From the cell containing the given text, extract its center point as (X, Y) coordinate. 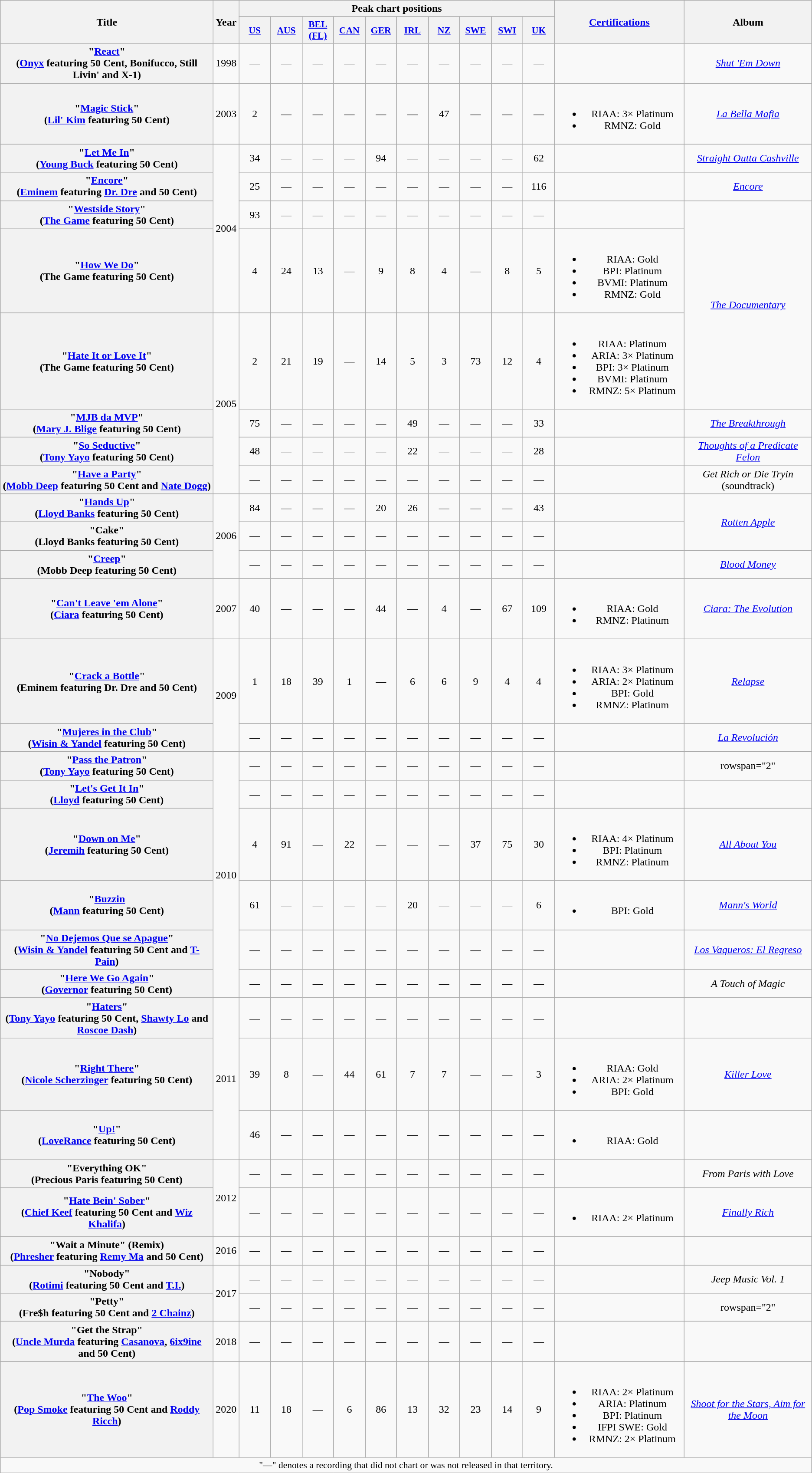
Album (748, 22)
Finally Rich (748, 1213)
Los Vaqueros: El Regreso (748, 950)
1998 (226, 63)
GER (381, 30)
RIAA: GoldBPI: PlatinumBVMI: PlatinumRMNZ: Gold (619, 271)
NZ (444, 30)
"Here We Go Again"(Governor featuring 50 Cent) (107, 983)
2006 (226, 536)
"Buzzin(Mann featuring 50 Cent) (107, 905)
"Haters"(Tony Yayo featuring 50 Cent, Shawty Lo and Roscoe Dash) (107, 1018)
21 (286, 361)
"MJB da MVP"(Mary J. Blige featuring 50 Cent) (107, 423)
"Nobody"(Rotimi featuring 50 Cent and T.I.) (107, 1279)
"The Woo"(Pop Smoke featuring 50 Cent and Roddy Ricch) (107, 1410)
2020 (226, 1410)
Shut 'Em Down (748, 63)
All About You (748, 845)
2016 (226, 1251)
A Touch of Magic (748, 983)
2003 (226, 114)
AUS (286, 30)
IRL (413, 30)
2010 (226, 875)
2004 (226, 228)
32 (444, 1410)
"Petty"(Fre$h featuring 50 Cent and 2 Chainz) (107, 1307)
43 (539, 508)
"So Seductive"(Tony Yayo featuring 50 Cent) (107, 451)
"Creep"(Mobb Deep featuring 50 Cent) (107, 564)
Get Rich or Die Tryin (soundtrack) (748, 479)
RIAA: 4× PlatinumBPI: PlatinumRMNZ: Platinum (619, 845)
"Magic Stick"(Lil' Kim featuring 50 Cent) (107, 114)
86 (381, 1410)
RIAA: GoldARIA: 2× PlatinumBPI: Gold (619, 1074)
"Let's Get It In"(Lloyd featuring 50 Cent) (107, 794)
"Wait a Minute" (Remix)(Phresher featuring Remy Ma and 50 Cent) (107, 1251)
116 (539, 187)
From Paris with Love (748, 1174)
Relapse (748, 681)
2018 (226, 1341)
BEL(FL) (318, 30)
"React"(Onyx featuring 50 Cent, Bonifucco, Still Livin' and X-1) (107, 63)
30 (539, 845)
RIAA: Gold (619, 1134)
The Breakthrough (748, 423)
46 (255, 1134)
"Hate It or Love It"(The Game featuring 50 Cent) (107, 361)
Ciara: The Evolution (748, 609)
67 (507, 609)
93 (255, 214)
"Everything OK"(Precious Paris featuring 50 Cent) (107, 1174)
62 (539, 158)
109 (539, 609)
La Revolución (748, 738)
47 (444, 114)
2011 (226, 1078)
RIAA: 3× PlatinumARIA: 2× PlatinumBPI: GoldRMNZ: Platinum (619, 681)
2012 (226, 1198)
Jeep Music Vol. 1 (748, 1279)
28 (539, 451)
"Let Me In"(Young Buck featuring 50 Cent) (107, 158)
"Crack a Bottle"(Eminem featuring Dr. Dre and 50 Cent) (107, 681)
Thoughts of a Predicate Felon (748, 451)
Straight Outta Cashville (748, 158)
2005 (226, 403)
"Westside Story"(The Game featuring 50 Cent) (107, 214)
Shoot for the Stars, Aim for the Moon (748, 1410)
Year (226, 22)
Blood Money (748, 564)
"No Dejemos Que se Apague"(Wisin & Yandel featuring 50 Cent and T-Pain) (107, 950)
La Bella Mafia (748, 114)
The Documentary (748, 305)
Encore (748, 187)
34 (255, 158)
SWI (507, 30)
"Pass the Patron"(Tony Yayo featuring 50 Cent) (107, 766)
"Have a Party"(Mobb Deep featuring 50 Cent and Nate Dogg) (107, 479)
"Hands Up"(Lloyd Banks featuring 50 Cent) (107, 508)
US (255, 30)
"Can't Leave 'em Alone"(Ciara featuring 50 Cent) (107, 609)
RIAA: 2× Platinum (619, 1213)
37 (475, 845)
UK (539, 30)
23 (475, 1410)
33 (539, 423)
Killer Love (748, 1074)
"Mujeres in the Club"(Wisin & Yandel featuring 50 Cent) (107, 738)
"Encore"(Eminem featuring Dr. Dre and 50 Cent) (107, 187)
49 (413, 423)
CAN (350, 30)
Title (107, 22)
"Up!"(LoveRance featuring 50 Cent) (107, 1134)
94 (381, 158)
RIAA: PlatinumARIA: 3× PlatinumBPI: 3× PlatinumBVMI: PlatinumRMNZ: 5× Platinum (619, 361)
48 (255, 451)
Rotten Apple (748, 522)
SWE (475, 30)
2007 (226, 609)
Mann's World (748, 905)
RIAA: GoldRMNZ: Platinum (619, 609)
40 (255, 609)
25 (255, 187)
2017 (226, 1293)
"Hate Bein' Sober"(Chief Keef featuring 50 Cent and Wiz Khalifa) (107, 1213)
"Right There"(Nicole Scherzinger featuring 50 Cent) (107, 1074)
"Get the Strap"(Uncle Murda featuring Casanova, 6ix9ine and 50 Cent) (107, 1341)
"—" denotes a recording that did not chart or was not released in that territory. (406, 1465)
12 (507, 361)
11 (255, 1410)
91 (286, 845)
19 (318, 361)
Peak chart positions (397, 9)
"Down on Me"(Jeremih featuring 50 Cent) (107, 845)
"How We Do"(The Game featuring 50 Cent) (107, 271)
26 (413, 508)
RIAA: 2× PlatinumARIA: PlatinumBPI: PlatinumIFPI SWE: GoldRMNZ: 2× Platinum (619, 1410)
84 (255, 508)
BPI: Gold (619, 905)
2009 (226, 695)
24 (286, 271)
RIAA: 3× PlatinumRMNZ: Gold (619, 114)
73 (475, 361)
"Cake"(Lloyd Banks featuring 50 Cent) (107, 536)
Certifications (619, 22)
